Provide the (X, Y) coordinate of the cell's center where the given text is located.  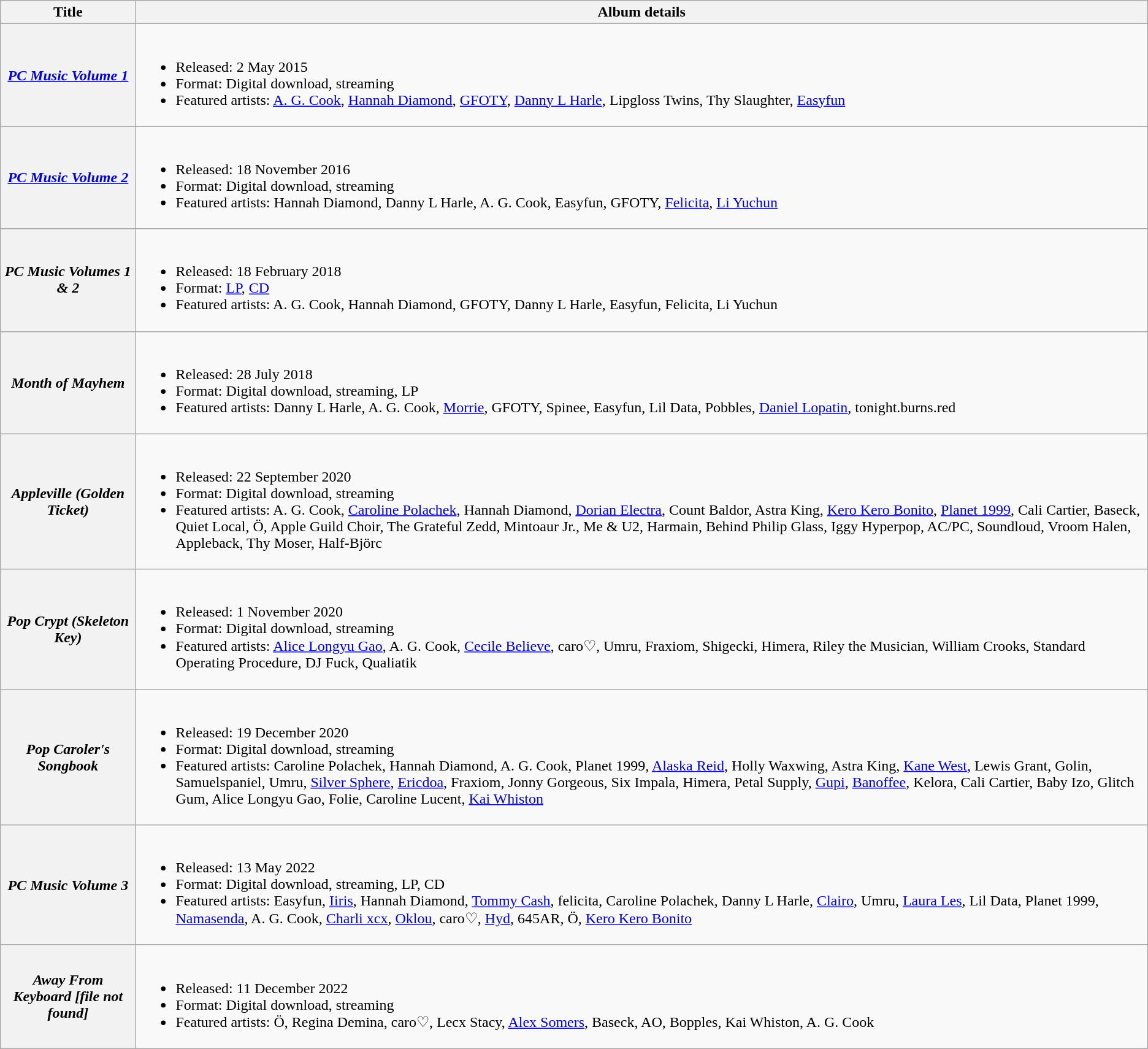
Pop Crypt (Skeleton Key) (68, 629)
Title (68, 12)
Month of Mayhem (68, 383)
Released: 18 February 2018Format: LP, CDFeatured artists: A. G. Cook, Hannah Diamond, GFOTY, Danny L Harle, Easyfun, Felicita, Li Yuchun (641, 280)
Appleville (Golden Ticket) (68, 502)
PC Music Volumes 1 & 2 (68, 280)
PC Music Volume 2 (68, 178)
PC Music Volume 3 (68, 885)
PC Music Volume 1 (68, 75)
Away From Keyboard [file not found] (68, 996)
Album details (641, 12)
Pop Caroler's Songbook (68, 757)
